Output the [x, y] coordinate of the center of the cell containing the given text.  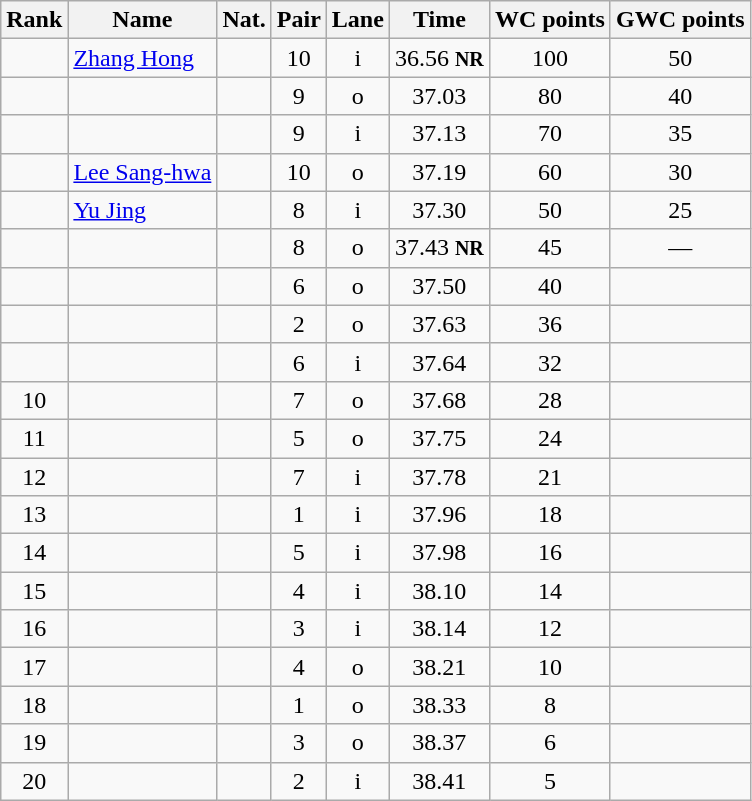
25 [680, 210]
35 [680, 134]
21 [550, 477]
45 [550, 248]
— [680, 248]
17 [34, 667]
37.50 [439, 286]
Zhang Hong [142, 58]
20 [34, 781]
11 [34, 438]
Name [142, 20]
24 [550, 438]
38.14 [439, 629]
37.75 [439, 438]
13 [34, 515]
38.21 [439, 667]
37.96 [439, 515]
32 [550, 362]
GWC points [680, 20]
80 [550, 96]
15 [34, 591]
19 [34, 743]
70 [550, 134]
Lee Sang-hwa [142, 172]
37.19 [439, 172]
37.30 [439, 210]
38.10 [439, 591]
60 [550, 172]
36 [550, 324]
Nat. [244, 20]
38.37 [439, 743]
37.13 [439, 134]
Yu Jing [142, 210]
30 [680, 172]
37.63 [439, 324]
37.98 [439, 553]
Rank [34, 20]
37.78 [439, 477]
Lane [358, 20]
38.41 [439, 781]
37.68 [439, 400]
Time [439, 20]
36.56 NR [439, 58]
37.03 [439, 96]
WC points [550, 20]
37.64 [439, 362]
28 [550, 400]
38.33 [439, 705]
37.43 NR [439, 248]
100 [550, 58]
Pair [298, 20]
